Locate the cell with the specified text and output its [x, y] center coordinate. 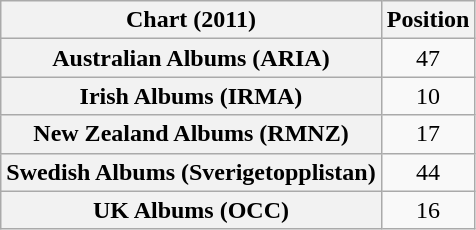
Swedish Albums (Sverigetopplistan) [191, 172]
New Zealand Albums (RMNZ) [191, 134]
47 [428, 58]
Irish Albums (IRMA) [191, 96]
Position [428, 20]
17 [428, 134]
UK Albums (OCC) [191, 210]
10 [428, 96]
Chart (2011) [191, 20]
16 [428, 210]
44 [428, 172]
Australian Albums (ARIA) [191, 58]
